Determine the [x, y] coordinate at the center of the cell enclosing the given text.  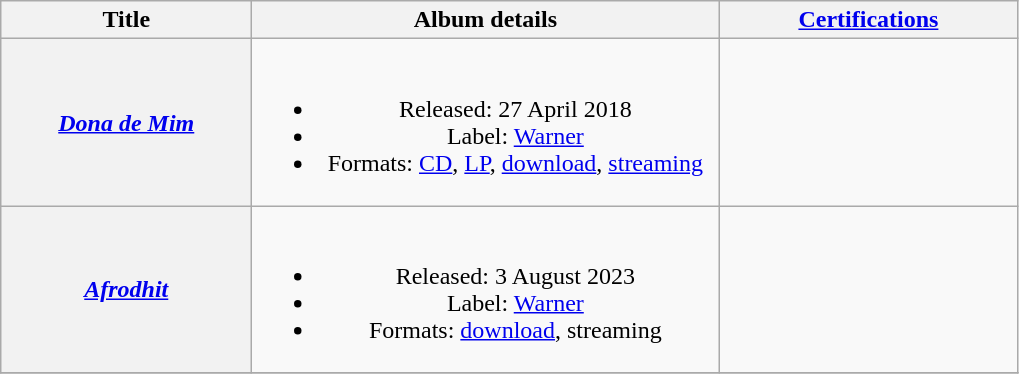
Dona de Mim [126, 122]
Afrodhit [126, 290]
Released: 3 August 2023Label: WarnerFormats: download, streaming [486, 290]
Released: 27 April 2018Label: WarnerFormats: CD, LP, download, streaming [486, 122]
Album details [486, 20]
Title [126, 20]
Certifications [868, 20]
